Provide the [X, Y] coordinate of the cell's center where the given text is located.  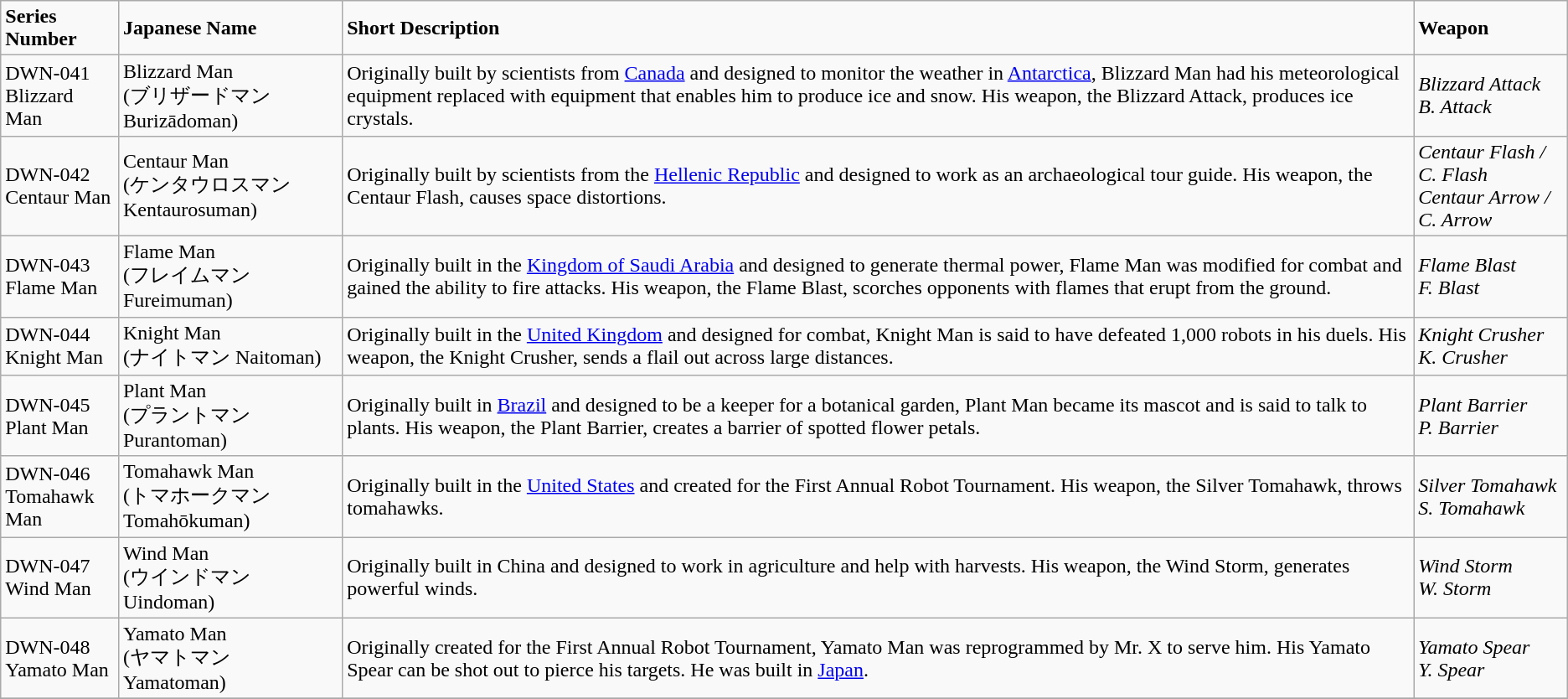
Tomahawk Man(トマホークマン Tomahōkuman) [230, 496]
Blizzard Man(ブリザードマン Burizādoman) [230, 96]
DWN-045Plant Man [60, 416]
DWN-047Wind Man [60, 578]
DWN-046Tomahawk Man [60, 496]
Flame Man(フレイムマン Fureimuman) [230, 277]
Yamato SpearY. Spear [1491, 659]
Silver TomahawkS. Tomahawk [1491, 496]
Japanese Name [230, 28]
Plant Man(プラントマン Purantoman) [230, 416]
Wind StormW. Storm [1491, 578]
Centaur Man(ケンタウロスマン Kentaurosuman) [230, 186]
Knight CrusherK. Crusher [1491, 346]
Blizzard AttackB. Attack [1491, 96]
Wind Man(ウインドマン Uindoman) [230, 578]
DWN-043Flame Man [60, 277]
Originally built in the United States and created for the First Annual Robot Tournament. His weapon, the Silver Tomahawk, throws tomahawks. [878, 496]
Weapon [1491, 28]
Knight Man(ナイトマン Naitoman) [230, 346]
DWN-048Yamato Man [60, 659]
Flame BlastF. Blast [1491, 277]
DWN-042Centaur Man [60, 186]
Centaur Flash / C. FlashCentaur Arrow / C. Arrow [1491, 186]
DWN-041Blizzard Man [60, 96]
Originally built in China and designed to work in agriculture and help with harvests. His weapon, the Wind Storm, generates powerful winds. [878, 578]
DWN-044Knight Man [60, 346]
Series Number [60, 28]
Yamato Man(ヤマトマン Yamatoman) [230, 659]
Short Description [878, 28]
Plant BarrierP. Barrier [1491, 416]
